From the cell containing the given text, extract its center point as [X, Y] coordinate. 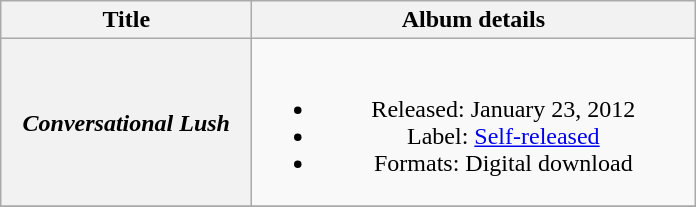
Released: January 23, 2012Label: Self-releasedFormats: Digital download [474, 122]
Conversational Lush [126, 122]
Album details [474, 20]
Title [126, 20]
